Provide the (X, Y) coordinate of the cell's center where the given text is located.  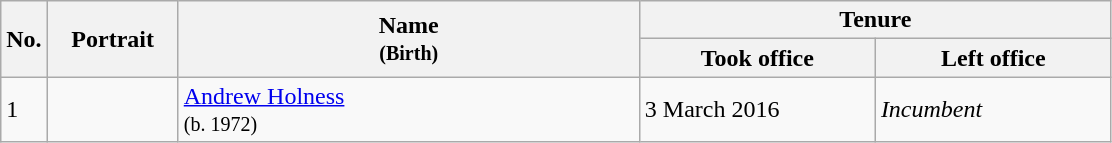
Incumbent (993, 110)
1 (24, 110)
Name(Birth) (408, 39)
3 March 2016 (757, 110)
Took office (757, 58)
Portrait (112, 39)
Tenure (875, 20)
Andrew Holness(b. 1972) (408, 110)
Left office (993, 58)
No. (24, 39)
